Find where the given text appears and provide that cell's center as [x, y] coordinate. 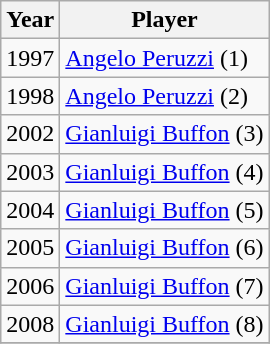
Gianluigi Buffon (7) [164, 286]
2003 [30, 172]
2004 [30, 210]
2006 [30, 286]
Gianluigi Buffon (3) [164, 134]
1997 [30, 58]
Gianluigi Buffon (6) [164, 248]
Angelo Peruzzi (2) [164, 96]
2005 [30, 248]
Player [164, 20]
2008 [30, 324]
Angelo Peruzzi (1) [164, 58]
2002 [30, 134]
Gianluigi Buffon (4) [164, 172]
Gianluigi Buffon (5) [164, 210]
1998 [30, 96]
Gianluigi Buffon (8) [164, 324]
Year [30, 20]
